Scan for the cell matching the given text and deliver its [x, y] coordinate at center. 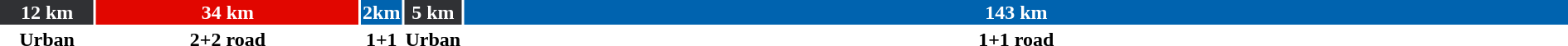
143 km [1016, 12]
5 km [433, 12]
12 km [46, 12]
34 km [227, 12]
2km [382, 12]
